Find where the given text appears and provide that cell's center as (X, Y) coordinate. 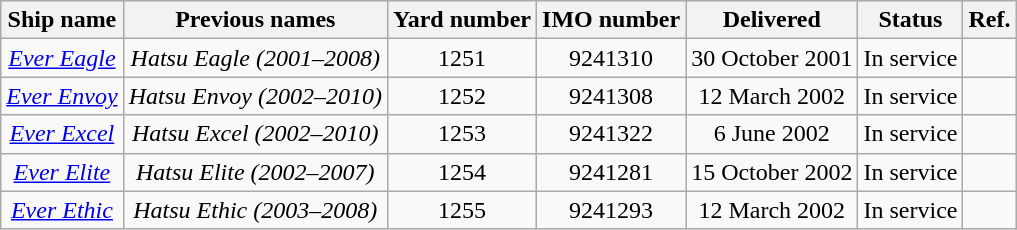
Hatsu Envoy (2002–2010) (255, 96)
1254 (462, 172)
Hatsu Ethic (2003–2008) (255, 210)
Hatsu Eagle (2001–2008) (255, 58)
9241310 (612, 58)
Delivered (772, 20)
15 October 2002 (772, 172)
1251 (462, 58)
9241293 (612, 210)
Status (910, 20)
1253 (462, 134)
Ever Elite (62, 172)
6 June 2002 (772, 134)
Yard number (462, 20)
IMO number (612, 20)
Hatsu Excel (2002–2010) (255, 134)
Ever Envoy (62, 96)
Ever Ethic (62, 210)
9241308 (612, 96)
Ref. (990, 20)
30 October 2001 (772, 58)
9241322 (612, 134)
9241281 (612, 172)
Previous names (255, 20)
Ever Eagle (62, 58)
1252 (462, 96)
Ship name (62, 20)
1255 (462, 210)
Ever Excel (62, 134)
Hatsu Elite (2002–2007) (255, 172)
